Find where the given text appears and provide that cell's center as [X, Y] coordinate. 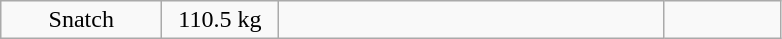
Snatch [82, 20]
110.5 kg [220, 20]
